Detect which cell encompasses the target text, then output its [X, Y] center coordinate. 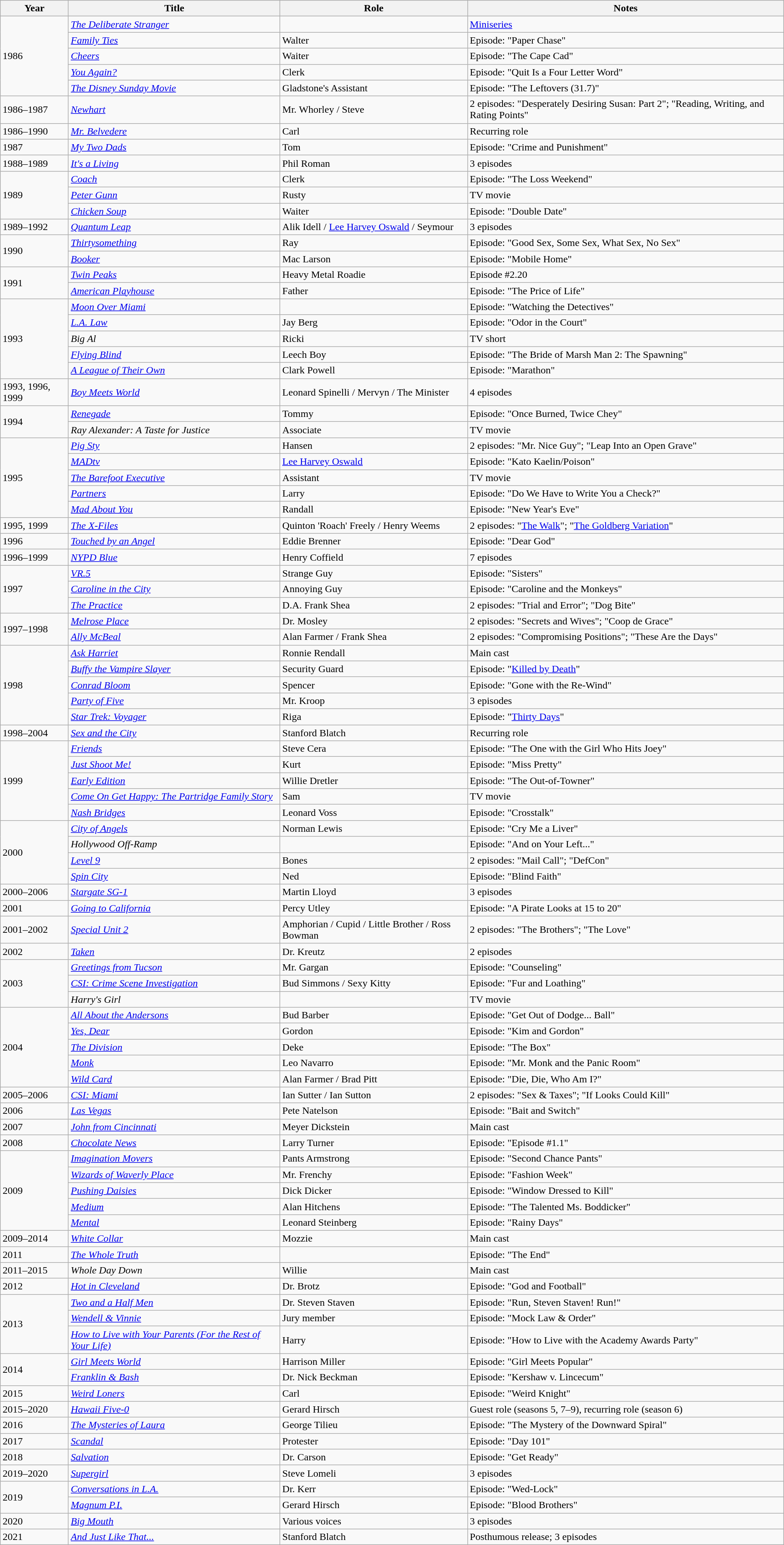
Renegade [174, 414]
Episode: "Killed by Death" [626, 669]
Mad About You [174, 510]
1990 [34, 251]
Dr. Carson [374, 1457]
Willie [374, 1271]
2001 [34, 908]
Father [374, 291]
Episode: "Cry Me a Liver" [626, 828]
Wizards of Waverly Place [174, 1175]
Las Vegas [174, 1111]
Episode: "The One with the Girl Who Hits Joey" [626, 749]
Episode: "Day 101" [626, 1441]
Assistant [374, 477]
Ian Sutter / Ian Sutton [374, 1095]
Weird Loners [174, 1393]
Moon Over Miami [174, 307]
2000 [34, 852]
Episode: "Second Chance Pants" [626, 1159]
Episode: "Thirty Days" [626, 717]
1996–1999 [34, 557]
Stargate SG-1 [174, 892]
CSI: Miami [174, 1095]
2003 [34, 983]
Ally McBeal [174, 637]
1986–1990 [34, 131]
Peter Gunn [174, 195]
Episode: "And on Your Left..." [626, 844]
Big Mouth [174, 1521]
Percy Utley [374, 908]
Episode: "Run, Steven Staven! Run!" [626, 1302]
Alik Idell / Lee Harvey Oswald / Seymour [374, 227]
VR.5 [174, 573]
Episode: "Kim and Gordon" [626, 1031]
Episode: "Sisters" [626, 573]
1995 [34, 477]
Episode: "Paper Chase" [626, 40]
Episode: "Marathon" [626, 370]
Episode: "Miss Pretty" [626, 765]
The X-Files [174, 525]
Bones [374, 860]
Partners [174, 494]
American Playhouse [174, 291]
Norman Lewis [374, 828]
Twin Peaks [174, 275]
Hawaii Five-0 [174, 1409]
You Again? [174, 72]
My Two Dads [174, 147]
Walter [374, 40]
1998–2004 [34, 733]
Willie Dretler [374, 781]
Ronnie Rendall [374, 653]
Phil Roman [374, 163]
Pants Armstrong [374, 1159]
Booker [174, 259]
Episode: "Weird Knight" [626, 1393]
4 episodes [626, 392]
Episode: "Mobile Home" [626, 259]
Salvation [174, 1457]
Episode: "Watching the Detectives" [626, 307]
2 episodes: "Compromising Positions"; "These Are the Days" [626, 637]
2009–2014 [34, 1238]
1988–1989 [34, 163]
Friends [174, 749]
Leo Navarro [374, 1063]
Ray Alexander: A Taste for Justice [174, 430]
Episode: "Get Out of Dodge... Ball" [626, 1015]
Coach [174, 179]
Buffy the Vampire Slayer [174, 669]
Alan Farmer / Brad Pitt [374, 1079]
Melrose Place [174, 621]
Episode: "The Bride of Marsh Man 2: The Spawning" [626, 355]
City of Angels [174, 828]
Gordon [374, 1031]
1997 [34, 589]
Girl Meets World [174, 1361]
Mac Larson [374, 259]
1994 [34, 422]
Posthumous release; 3 episodes [626, 1537]
Level 9 [174, 860]
And Just Like That... [174, 1537]
2021 [34, 1537]
Episode: "Fur and Loathing" [626, 983]
1986–1987 [34, 110]
Protester [374, 1441]
2 episodes: "Desperately Desiring Susan: Part 2"; "Reading, Writing, and Rating Points" [626, 110]
Episode: "The Cape Cad" [626, 56]
Deke [374, 1047]
Just Shoot Me! [174, 765]
1996 [34, 541]
The Deliberate Stranger [174, 24]
2018 [34, 1457]
2016 [34, 1425]
Franklin & Bash [174, 1377]
Episode: "Rainy Days" [626, 1222]
Newhart [174, 110]
Heavy Metal Roadie [374, 275]
2 episodes: "Mail Call"; "DefCon" [626, 860]
Role [374, 8]
MADtv [174, 461]
Episode: "Mock Law & Order" [626, 1318]
Quantum Leap [174, 227]
D.A. Frank Shea [374, 605]
Thirtysomething [174, 243]
Riga [374, 717]
Mr. Kroop [374, 701]
Amphorian / Cupid / Little Brother / Ross Bowman [374, 929]
1993 [34, 339]
Tommy [374, 414]
Pushing Daisies [174, 1190]
Episode: "Caroline and the Monkeys" [626, 589]
Bud Simmons / Sexy Kitty [374, 983]
2008 [34, 1143]
Wendell & Vinnie [174, 1318]
Mr. Frenchy [374, 1175]
Episode: "Episode #1.1" [626, 1143]
1993, 1996, 1999 [34, 392]
Episode: "Kato Kaelin/Poison" [626, 461]
Randall [374, 510]
2019 [34, 1497]
Associate [374, 430]
2011 [34, 1254]
1997–1998 [34, 629]
Episode: "Wed-Lock" [626, 1489]
Imagination Movers [174, 1159]
Martin Lloyd [374, 892]
L.A. Law [174, 323]
Chicken Soup [174, 211]
Episode: "The End" [626, 1254]
2001–2002 [34, 929]
Episode: "A Pirate Looks at 15 to 20" [626, 908]
Episode: "Good Sex, Some Sex, What Sex, No Sex" [626, 243]
Episode: "Get Ready" [626, 1457]
Episode: "Bait and Switch" [626, 1111]
Boy Meets World [174, 392]
Bud Barber [374, 1015]
Episode: "Crosstalk" [626, 813]
Alan Hitchens [374, 1206]
Supergirl [174, 1473]
Harry's Girl [174, 999]
Family Ties [174, 40]
Title [174, 8]
2002 [34, 951]
Hollywood Off-Ramp [174, 844]
Hot in Cleveland [174, 1286]
Special Unit 2 [174, 929]
Episode: "The Out-of-Towner" [626, 781]
1987 [34, 147]
Clark Powell [374, 370]
Strange Guy [374, 573]
Larry [374, 494]
Episode: "Do We Have to Write You a Check?" [626, 494]
Episode: "New Year's Eve" [626, 510]
Episode: "The Box" [626, 1047]
George Tilieu [374, 1425]
Chocolate News [174, 1143]
2004 [34, 1047]
Steve Cera [374, 749]
Medium [174, 1206]
Greetings from Tucson [174, 967]
Conversations in L.A. [174, 1489]
Episode: "Blind Faith" [626, 876]
Flying Blind [174, 355]
Leech Boy [374, 355]
Dr. Kerr [374, 1489]
Yes, Dear [174, 1031]
2014 [34, 1369]
Meyer Dickstein [374, 1127]
The Whole Truth [174, 1254]
7 episodes [626, 557]
Security Guard [374, 669]
2019–2020 [34, 1473]
Episode: "Kershaw v. Lincecum" [626, 1377]
2 episodes: "The Walk"; "The Goldberg Variation" [626, 525]
Episode: "Once Burned, Twice Chey" [626, 414]
2 episodes: "Sex & Taxes"; "If Looks Could Kill" [626, 1095]
2017 [34, 1441]
NYPD Blue [174, 557]
Mr. Whorley / Steve [374, 110]
Episode: "The Mystery of the Downward Spiral" [626, 1425]
Jay Berg [374, 323]
2015 [34, 1393]
Henry Coffield [374, 557]
Episode: "Die, Die, Who Am I?" [626, 1079]
Gladstone's Assistant [374, 88]
Episode: "Fashion Week" [626, 1175]
Dick Dicker [374, 1190]
Sam [374, 797]
Episode: "Odor in the Court" [626, 323]
Leonard Spinelli / Mervyn / The Minister [374, 392]
Episode: "Mr. Monk and the Panic Room" [626, 1063]
Leonard Steinberg [374, 1222]
Sex and the City [174, 733]
2000–2006 [34, 892]
Episode: "Double Date" [626, 211]
All About the Andersons [174, 1015]
Whole Day Down [174, 1271]
Ask Harriet [174, 653]
1989–1992 [34, 227]
Jury member [374, 1318]
Pig Sty [174, 445]
Year [34, 8]
Quinton 'Roach' Freely / Henry Weems [374, 525]
Guest role (seasons 5, 7–9), recurring role (season 6) [626, 1409]
Party of Five [174, 701]
Ray [374, 243]
Dr. Steven Staven [374, 1302]
How to Live with Your Parents (For the Rest of Your Life) [174, 1340]
Episode: "Counseling" [626, 967]
1991 [34, 283]
1999 [34, 781]
Rusty [374, 195]
Episode: "Dear God" [626, 541]
Pete Natelson [374, 1111]
The Practice [174, 605]
Lee Harvey Oswald [374, 461]
Two and a Half Men [174, 1302]
Various voices [374, 1521]
2006 [34, 1111]
2007 [34, 1127]
1989 [34, 195]
Mental [174, 1222]
Monk [174, 1063]
Episode: "The Price of Life" [626, 291]
2 episodes: "Secrets and Wives"; "Coop de Grace" [626, 621]
Mr. Belvedere [174, 131]
Tom [374, 147]
2020 [34, 1521]
John from Cincinnati [174, 1127]
Ricki [374, 339]
Annoying Guy [374, 589]
2 episodes: "Mr. Nice Guy"; "Leap Into an Open Grave" [626, 445]
Notes [626, 8]
It's a Living [174, 163]
TV short [626, 339]
Cheers [174, 56]
Big Al [174, 339]
2011–2015 [34, 1271]
2009 [34, 1190]
Larry Turner [374, 1143]
Hansen [374, 445]
1995, 1999 [34, 525]
The Barefoot Executive [174, 477]
Episode: "The Loss Weekend" [626, 179]
A League of Their Own [174, 370]
2 episodes [626, 951]
Alan Farmer / Frank Shea [374, 637]
Star Trek: Voyager [174, 717]
The Disney Sunday Movie [174, 88]
Conrad Bloom [174, 685]
Nash Bridges [174, 813]
1986 [34, 56]
Miniseries [626, 24]
2013 [34, 1324]
Episode: "The Talented Ms. Boddicker" [626, 1206]
Scandal [174, 1441]
Dr. Kreutz [374, 951]
Episode: "Crime and Punishment" [626, 147]
Episode: "The Leftovers (31.7)" [626, 88]
The Division [174, 1047]
Caroline in the City [174, 589]
Ned [374, 876]
Episode: "Window Dressed to Kill" [626, 1190]
Spencer [374, 685]
Early Edition [174, 781]
Come On Get Happy: The Partridge Family Story [174, 797]
Going to California [174, 908]
Touched by an Angel [174, 541]
Mr. Gargan [374, 967]
Harrison Miller [374, 1361]
Dr. Nick Beckman [374, 1377]
Episode: "Blood Brothers" [626, 1505]
2 episodes: "The Brothers"; "The Love" [626, 929]
1998 [34, 685]
White Collar [174, 1238]
Harry [374, 1340]
Episode: "Gone with the Re-Wind" [626, 685]
Leonard Voss [374, 813]
2005–2006 [34, 1095]
Episode: "Quit Is a Four Letter Word" [626, 72]
Dr. Brotz [374, 1286]
Mozzie [374, 1238]
The Mysteries of Laura [174, 1425]
Spin City [174, 876]
Episode: "Girl Meets Popular" [626, 1361]
Episode #2.20 [626, 275]
Eddie Brenner [374, 541]
CSI: Crime Scene Investigation [174, 983]
Wild Card [174, 1079]
Steve Lomeli [374, 1473]
Episode: "How to Live with the Academy Awards Party" [626, 1340]
Magnum P.I. [174, 1505]
2 episodes: "Trial and Error"; "Dog Bite" [626, 605]
Episode: "God and Football" [626, 1286]
2015–2020 [34, 1409]
Kurt [374, 765]
Dr. Mosley [374, 621]
2012 [34, 1286]
Taken [174, 951]
